Determine the (x, y) coordinate at the center of the cell enclosing the given text.  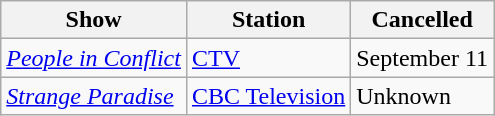
Station (268, 20)
Strange Paradise (94, 96)
CBC Television (268, 96)
Show (94, 20)
September 11 (422, 58)
Cancelled (422, 20)
Unknown (422, 96)
CTV (268, 58)
People in Conflict (94, 58)
